Extract the (X, Y) coordinate from the center of the cell holding the provided text.  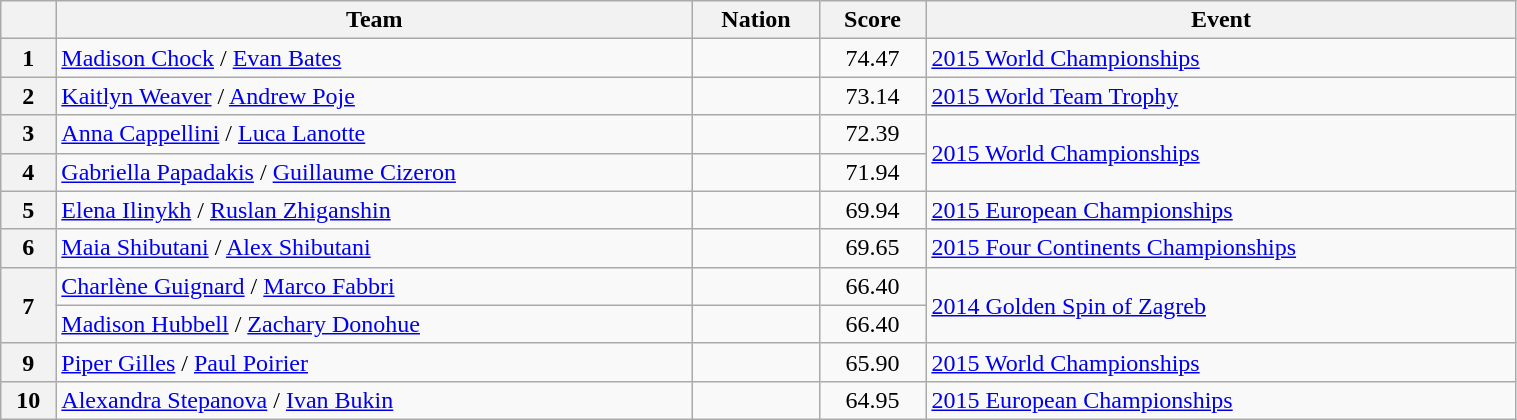
Elena Ilinykh / Ruslan Zhiganshin (374, 210)
Kaitlyn Weaver / Andrew Poje (374, 96)
Event (1221, 20)
73.14 (872, 96)
Anna Cappellini / Luca Lanotte (374, 134)
3 (28, 134)
69.94 (872, 210)
Piper Gilles / Paul Poirier (374, 362)
4 (28, 172)
Gabriella Papadakis / Guillaume Cizeron (374, 172)
Charlène Guignard / Marco Fabbri (374, 286)
2014 Golden Spin of Zagreb (1221, 305)
65.90 (872, 362)
5 (28, 210)
71.94 (872, 172)
74.47 (872, 58)
10 (28, 400)
1 (28, 58)
2015 Four Continents Championships (1221, 248)
2015 World Team Trophy (1221, 96)
Madison Hubbell / Zachary Donohue (374, 324)
6 (28, 248)
Maia Shibutani / Alex Shibutani (374, 248)
9 (28, 362)
Alexandra Stepanova / Ivan Bukin (374, 400)
69.65 (872, 248)
2 (28, 96)
Team (374, 20)
64.95 (872, 400)
Score (872, 20)
72.39 (872, 134)
Madison Chock / Evan Bates (374, 58)
7 (28, 305)
Nation (756, 20)
